Return the (X, Y) coordinate for the center point of the cell that contains the specified text.  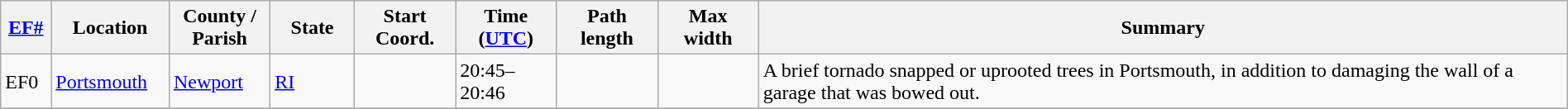
Location (111, 28)
County / Parish (219, 28)
Summary (1163, 28)
Start Coord. (404, 28)
Newport (219, 81)
EF0 (26, 81)
A brief tornado snapped or uprooted trees in Portsmouth, in addition to damaging the wall of a garage that was bowed out. (1163, 81)
Time (UTC) (506, 28)
EF# (26, 28)
RI (313, 81)
20:45–20:46 (506, 81)
Portsmouth (111, 81)
Max width (708, 28)
State (313, 28)
Path length (607, 28)
